Search for the cell housing the specified text and yield its (X, Y) center coordinate. 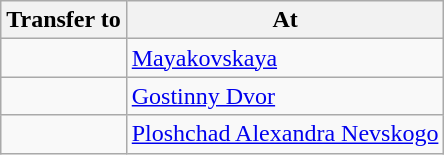
Ploshchad Alexandra Nevskogo (285, 134)
Transfer to (64, 20)
At (285, 20)
Mayakovskaya (285, 58)
Gostinny Dvor (285, 96)
